Capture the cell that displays the provided text and extract its (x, y) central coordinate. 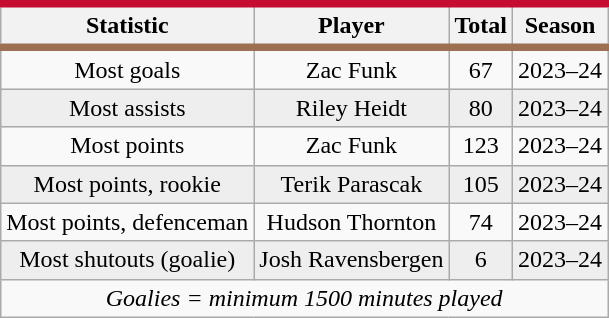
Terik Parascak (352, 184)
Most assists (128, 108)
Most points, defenceman (128, 222)
Most points, rookie (128, 184)
74 (481, 222)
Most points (128, 146)
6 (481, 260)
Most goals (128, 68)
123 (481, 146)
Total (481, 26)
Statistic (128, 26)
Hudson Thornton (352, 222)
Player (352, 26)
Most shutouts (goalie) (128, 260)
105 (481, 184)
Riley Heidt (352, 108)
Season (560, 26)
Josh Ravensbergen (352, 260)
Goalies = minimum 1500 minutes played (304, 298)
80 (481, 108)
67 (481, 68)
